From the cell containing the given text, extract its center point as [x, y] coordinate. 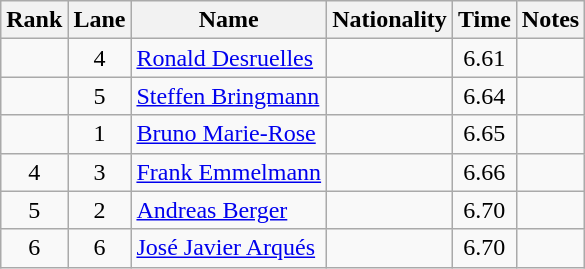
José Javier Arqués [229, 248]
Andreas Berger [229, 210]
Time [484, 20]
Rank [34, 20]
Ronald Desruelles [229, 58]
6.61 [484, 58]
Steffen Bringmann [229, 96]
Frank Emmelmann [229, 172]
6.65 [484, 134]
6.66 [484, 172]
Lane [100, 20]
Name [229, 20]
Nationality [390, 20]
3 [100, 172]
Notes [550, 20]
2 [100, 210]
1 [100, 134]
Bruno Marie-Rose [229, 134]
6.64 [484, 96]
